Scan for the cell matching the given text and deliver its [X, Y] coordinate at center. 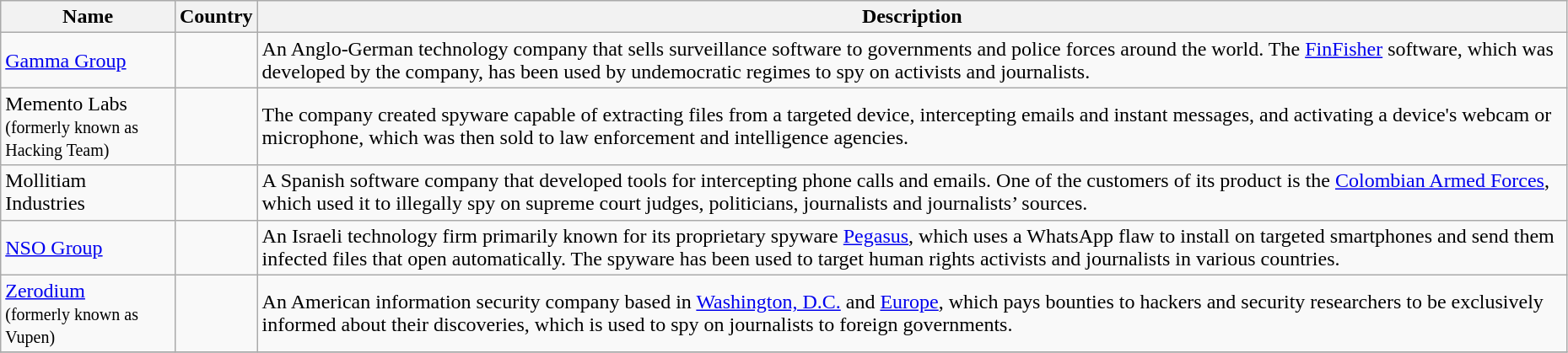
NSO Group [88, 248]
Gamma Group [88, 61]
Description [912, 17]
Name [88, 17]
Mollitiam Industries [88, 192]
Country [216, 17]
Memento Labs(formerly known as Hacking Team) [88, 126]
Zerodium(formerly known as Vupen) [88, 313]
